Find where the given text appears and provide that cell's center as [x, y] coordinate. 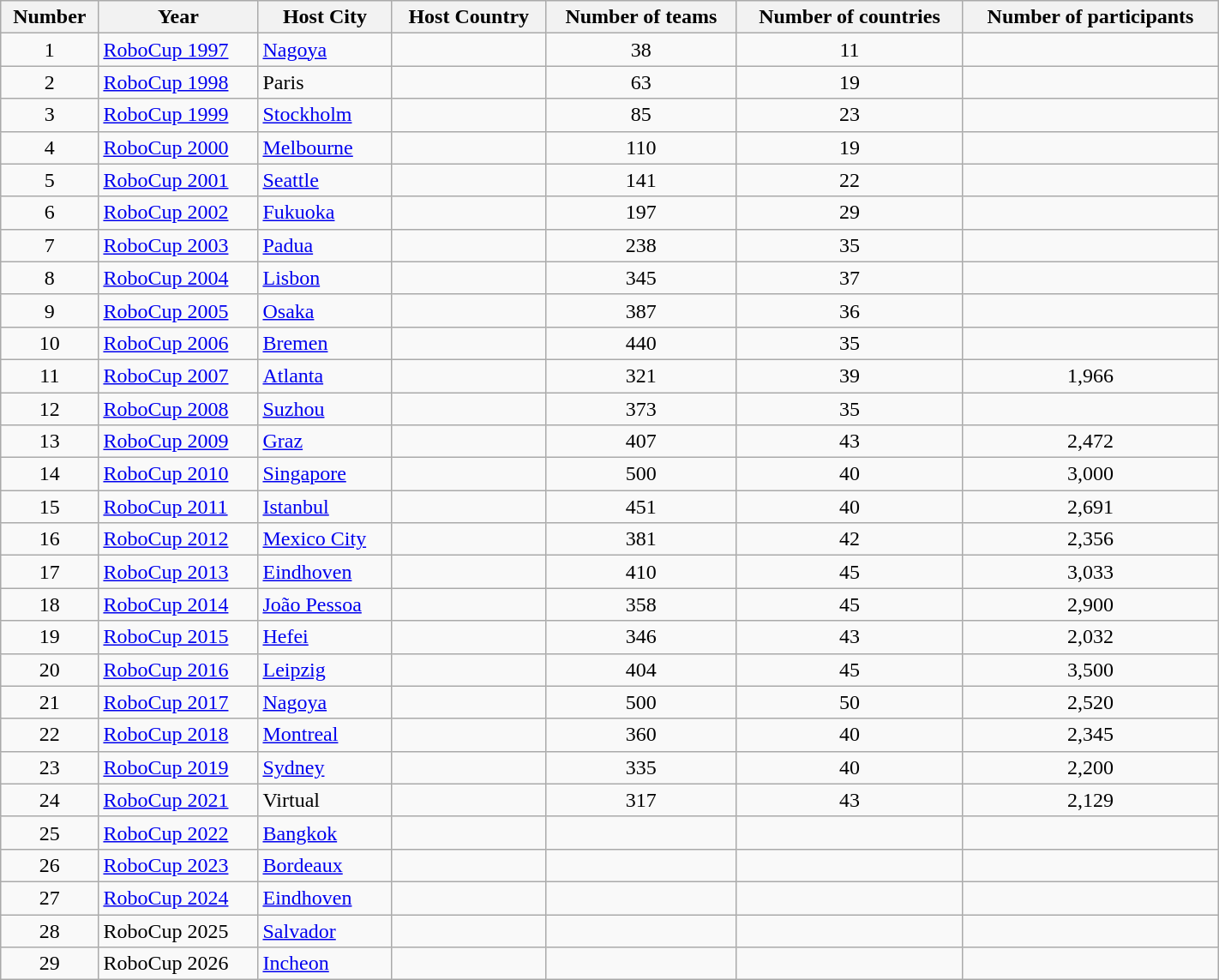
RoboCup 2018 [178, 735]
2,200 [1090, 767]
7 [50, 245]
141 [641, 180]
358 [641, 604]
2,900 [1090, 604]
Bordeaux [325, 865]
Padua [325, 245]
2,129 [1090, 800]
16 [50, 539]
RoboCup 2017 [178, 702]
RoboCup 2016 [178, 670]
Year [178, 17]
Melbourne [325, 147]
317 [641, 800]
38 [641, 50]
13 [50, 442]
Incheon [325, 964]
Bangkok [325, 833]
10 [50, 343]
RoboCup 2009 [178, 442]
440 [641, 343]
Number [50, 17]
RoboCup 2003 [178, 245]
381 [641, 539]
Stockholm [325, 115]
50 [850, 702]
RoboCup 2024 [178, 898]
RoboCup 2008 [178, 409]
Lisbon [325, 278]
28 [50, 930]
17 [50, 572]
110 [641, 147]
63 [641, 82]
39 [850, 376]
2,032 [1090, 637]
3,033 [1090, 572]
85 [641, 115]
25 [50, 833]
36 [850, 310]
Host City [325, 17]
3 [50, 115]
2,472 [1090, 442]
Seattle [325, 180]
Number of participants [1090, 17]
335 [641, 767]
387 [641, 310]
RoboCup 2005 [178, 310]
Salvador [325, 930]
360 [641, 735]
RoboCup 2021 [178, 800]
RoboCup 2007 [178, 376]
4 [50, 147]
404 [641, 670]
321 [641, 376]
5 [50, 180]
RoboCup 2023 [178, 865]
RoboCup 2000 [178, 147]
14 [50, 474]
2 [50, 82]
2,345 [1090, 735]
RoboCup 2014 [178, 604]
Mexico City [325, 539]
RoboCup 2004 [178, 278]
Graz [325, 442]
1 [50, 50]
Paris [325, 82]
451 [641, 507]
RoboCup 2012 [178, 539]
42 [850, 539]
Host Country [469, 17]
2,520 [1090, 702]
197 [641, 213]
RoboCup 2010 [178, 474]
346 [641, 637]
Fukuoka [325, 213]
RoboCup 2022 [178, 833]
Bremen [325, 343]
1,966 [1090, 376]
RoboCup 2025 [178, 930]
Montreal [325, 735]
37 [850, 278]
21 [50, 702]
RoboCup 2011 [178, 507]
3,500 [1090, 670]
RoboCup 2013 [178, 572]
Osaka [325, 310]
Virtual [325, 800]
RoboCup 1998 [178, 82]
12 [50, 409]
9 [50, 310]
2,691 [1090, 507]
26 [50, 865]
410 [641, 572]
3,000 [1090, 474]
RoboCup 2019 [178, 767]
Leipzig [325, 670]
373 [641, 409]
Singapore [325, 474]
RoboCup 2001 [178, 180]
15 [50, 507]
20 [50, 670]
Suzhou [325, 409]
Number of teams [641, 17]
345 [641, 278]
407 [641, 442]
RoboCup 2006 [178, 343]
João Pessoa [325, 604]
Istanbul [325, 507]
27 [50, 898]
18 [50, 604]
2,356 [1090, 539]
24 [50, 800]
6 [50, 213]
Hefei [325, 637]
8 [50, 278]
RoboCup 1999 [178, 115]
Atlanta [325, 376]
RoboCup 1997 [178, 50]
Sydney [325, 767]
RoboCup 2015 [178, 637]
238 [641, 245]
RoboCup 2026 [178, 964]
Number of countries [850, 17]
RoboCup 2002 [178, 213]
